Find where the given text appears and provide that cell's center as (X, Y) coordinate. 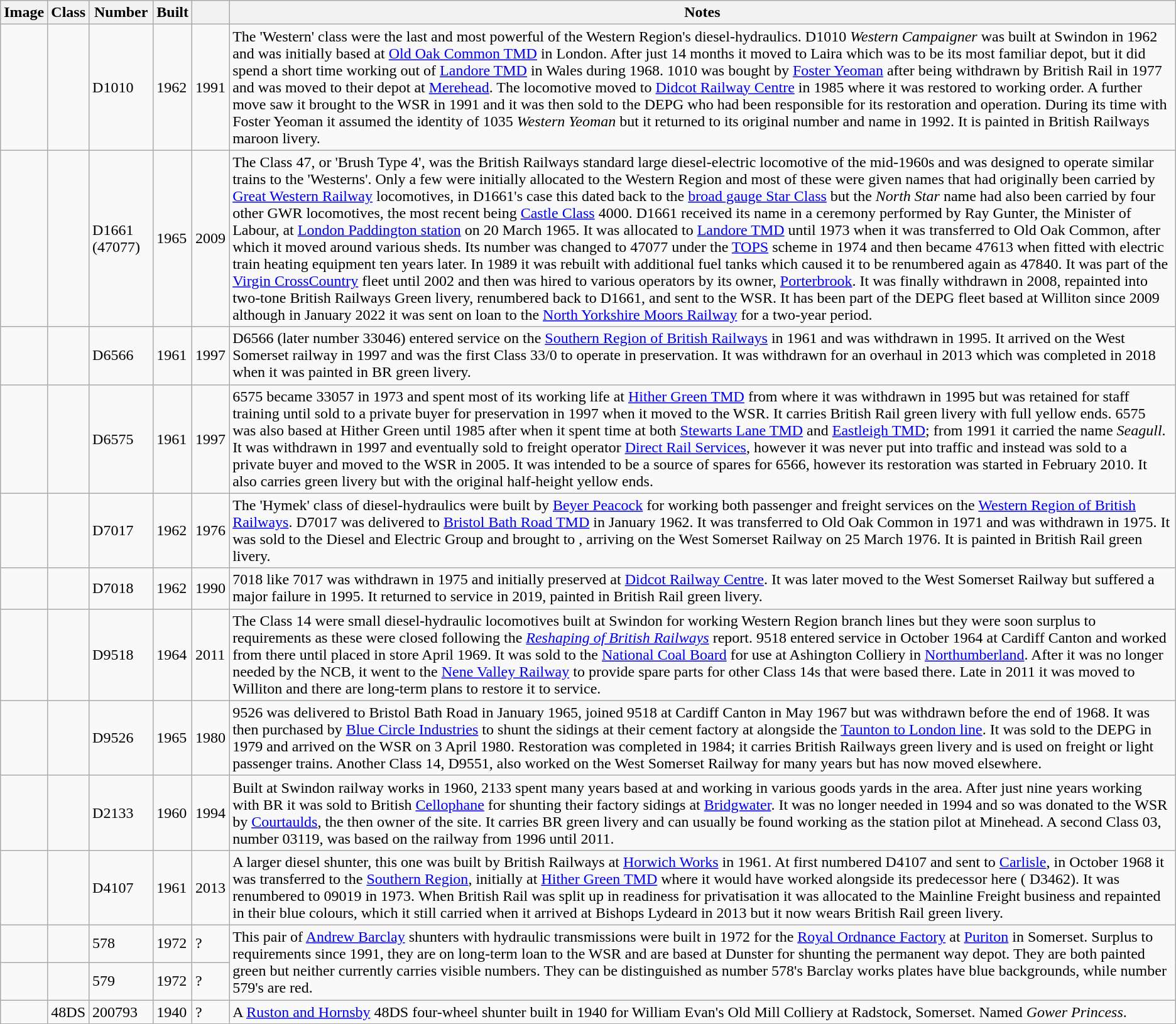
A Ruston and Hornsby 48DS four-wheel shunter built in 1940 for William Evan's Old Mill Colliery at Radstock, Somerset. Named Gower Princess. (702, 1012)
D9518 (121, 655)
Notes (702, 13)
D6575 (121, 438)
Image (24, 13)
1960 (173, 813)
D9526 (121, 738)
579 (121, 981)
D4107 (121, 887)
D7018 (121, 588)
1980 (211, 738)
D2133 (121, 813)
1940 (173, 1012)
Built (173, 13)
2009 (211, 239)
1976 (211, 530)
48DS (68, 1012)
578 (121, 944)
1990 (211, 588)
D1661 (47077) (121, 239)
2011 (211, 655)
D7017 (121, 530)
200793 (121, 1012)
1991 (211, 87)
1994 (211, 813)
Class (68, 13)
2013 (211, 887)
D1010 (121, 87)
D6566 (121, 356)
1964 (173, 655)
Number (121, 13)
